Capture the cell that displays the provided text and extract its (x, y) central coordinate. 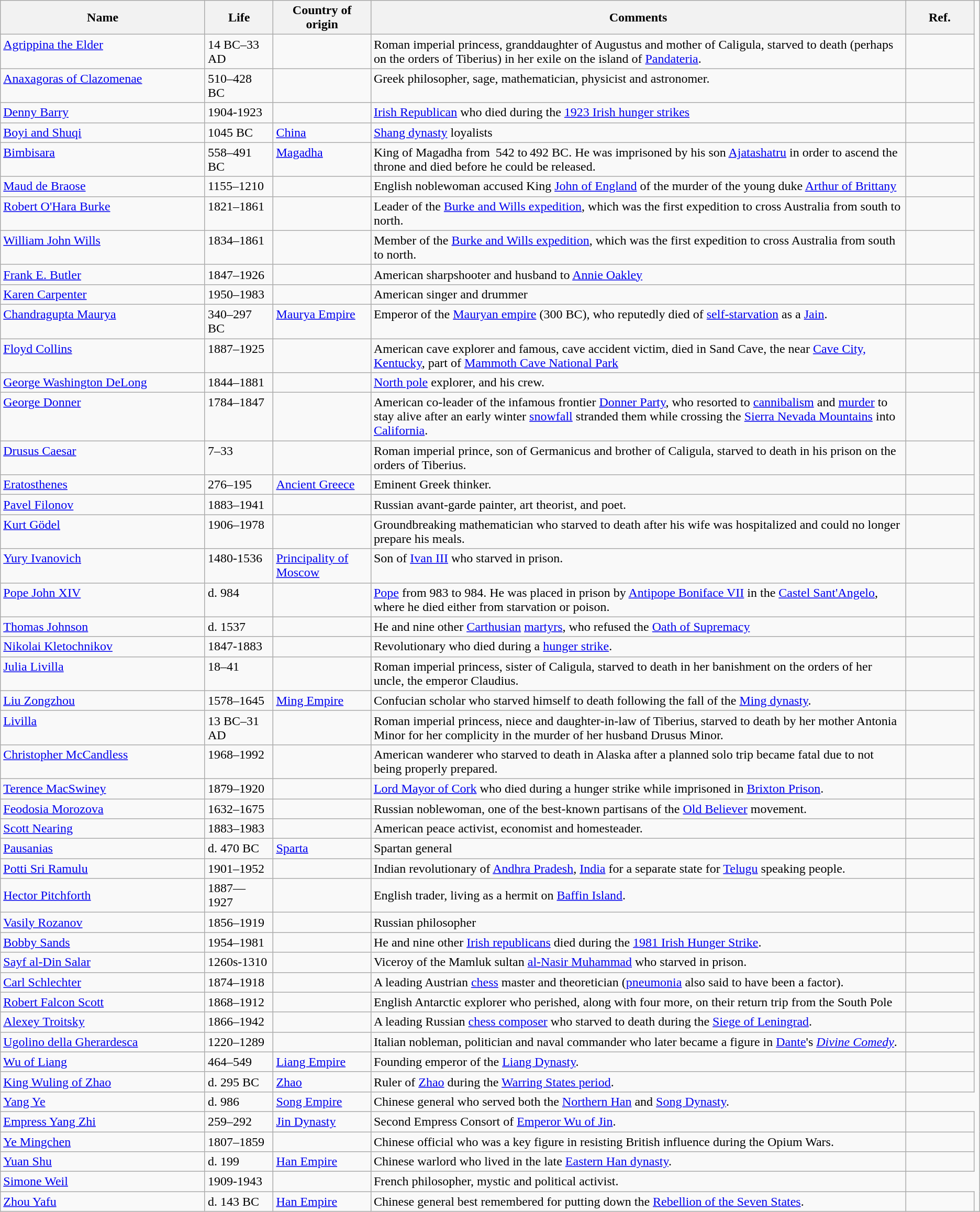
English noblewoman accused King John of England of the murder of the young duke Arthur of Brittany (638, 186)
14 BC–33 AD (239, 51)
Bobby Sands (103, 942)
Anaxagoras of Clazomenae (103, 86)
French philosopher, mystic and political activist. (638, 1182)
China (322, 132)
1220–1289 (239, 1042)
1847-1883 (239, 647)
Son of Ivan III who starved in prison. (638, 565)
American sharpshooter and husband to Annie Oakley (638, 274)
Revolutionary who died during a hunger strike. (638, 647)
1906–1978 (239, 532)
Chinese official who was a key figure in resisting British influence during the Opium Wars. (638, 1142)
Founding emperor of the Liang Dynasty. (638, 1062)
Liu Zongzhou (103, 700)
1632–1675 (239, 809)
Groundbreaking mathematician who starved to death after his wife was hospitalized and could no longer prepare his meals. (638, 532)
Simone Weil (103, 1182)
Denny Barry (103, 113)
d. 199 (239, 1162)
Emperor of the Mauryan empire (300 BC), who reputedly died of self-starvation as a Jain. (638, 321)
Robert Falcon Scott (103, 1002)
Eratosthenes (103, 485)
d. 986 (239, 1102)
Eminent Greek thinker. (638, 485)
Thomas Johnson (103, 627)
Julia Livilla (103, 673)
Terence MacSwiney (103, 788)
Yury Ivanovich (103, 565)
Ye Mingchen (103, 1142)
Boyi and Shuqi (103, 132)
Ruler of Zhao during the Warring States period. (638, 1082)
Maurya Empire (322, 321)
Confucian scholar who starved himself to death following the fall of the Ming dynasty. (638, 700)
1844–1881 (239, 383)
He and nine other Carthusian martyrs, who refused the Oath of Supremacy (638, 627)
1480-1536 (239, 565)
1045 BC (239, 132)
1834–1861 (239, 247)
Russian philosopher (638, 922)
Pope from 983 to 984. He was placed in prison by Antipope Boniface VII in the Castel Sant'Angelo, where he died either from starvation or poison. (638, 600)
Floyd Collins (103, 355)
Wu of Liang (103, 1062)
Frank E. Butler (103, 274)
Bimbisara (103, 159)
1883–1983 (239, 829)
Russian noblewoman, one of the best-known partisans of the Old Believer movement. (638, 809)
English trader, living as a hermit on Baffin Island. (638, 895)
Indian revolutionary of Andhra Pradesh, India for a separate state for Telugu speaking people. (638, 869)
1904-1923 (239, 113)
7–33 (239, 458)
Potti Sri Ramulu (103, 869)
American cave explorer and famous, cave accident victim, died in Sand Cave, the near Cave City, Kentucky, part of Mammoth Cave National Park (638, 355)
He and nine other Irish republicans died during the 1981 Irish Hunger Strike. (638, 942)
George Donner (103, 417)
Magadha (322, 159)
William John Wills (103, 247)
18–41 (239, 673)
276–195 (239, 485)
d. 295 BC (239, 1082)
Carl Schlechter (103, 982)
Karen Carpenter (103, 294)
1883–1941 (239, 505)
Song Empire (322, 1102)
Chandragupta Maurya (103, 321)
A leading Austrian chess master and theoretician (pneumonia also said to have been a factor). (638, 982)
d. 143 BC (239, 1202)
Yuan Shu (103, 1162)
Agrippina the Elder (103, 51)
Irish Republican who died during the 1923 Irish hunger strikes (638, 113)
Zhou Yafu (103, 1202)
1155–1210 (239, 186)
A leading Russian chess composer who starved to death during the Siege of Leningrad. (638, 1022)
1578–1645 (239, 700)
13 BC–31 AD (239, 728)
d. 984 (239, 600)
Sparta (322, 849)
d. 470 BC (239, 849)
558–491 BC (239, 159)
1887—1927 (239, 895)
259–292 (239, 1121)
Greek philosopher, sage, mathematician, physicist and astronomer. (638, 86)
Hector Pitchforth (103, 895)
Viceroy of the Mamluk sultan al-Nasir Muhammad who starved in prison. (638, 962)
1260s-1310 (239, 962)
1856–1919 (239, 922)
North pole explorer, and his crew. (638, 383)
Empress Yang Zhi (103, 1121)
Nikolai Kletochnikov (103, 647)
Scott Nearing (103, 829)
Livilla (103, 728)
Italian nobleman, politician and naval commander who later became a figure in Dante's Divine Comedy. (638, 1042)
1847–1926 (239, 274)
Liang Empire (322, 1062)
1968–1992 (239, 761)
Chinese warlord who lived in the late Eastern Han dynasty. (638, 1162)
Ugolino della Gherardesca (103, 1042)
Name (103, 18)
American peace activist, economist and homesteader. (638, 829)
1821–1861 (239, 214)
464–549 (239, 1062)
Robert O'Hara Burke (103, 214)
1784–1847 (239, 417)
Maud de Braose (103, 186)
Country of origin (322, 18)
Christopher McCandless (103, 761)
Russian avant-garde painter, art theorist, and poet. (638, 505)
King of Magadha from 542 to 492 BC. He was imprisoned by his son Ajatashatru in order to ascend the throne and died before he could be released. (638, 159)
King Wuling of Zhao (103, 1082)
Zhao (322, 1082)
1909-1943 (239, 1182)
510–428 BC (239, 86)
Leader of the Burke and Wills expedition, which was the first expedition to cross Australia from south to north. (638, 214)
1807–1859 (239, 1142)
1879–1920 (239, 788)
Lord Mayor of Cork who died during a hunger strike while imprisoned in Brixton Prison. (638, 788)
American wanderer who starved to death in Alaska after a planned solo trip became fatal due to not being properly prepared. (638, 761)
Second Empress Consort of Emperor Wu of Jin. (638, 1121)
Ancient Greece (322, 485)
Pavel Filonov (103, 505)
1887–1925 (239, 355)
1874–1918 (239, 982)
Principality of Moscow (322, 565)
Chinese general who served both the Northern Han and Song Dynasty. (638, 1102)
Spartan general (638, 849)
Feodosia Morozova (103, 809)
English Antarctic explorer who perished, along with four more, on their return trip from the South Pole (638, 1002)
Comments (638, 18)
Pope John XIV (103, 600)
Ming Empire (322, 700)
Roman imperial princess, sister of Caligula, starved to death in her banishment on the orders of her uncle, the emperor Claudius. (638, 673)
Jin Dynasty (322, 1121)
1868–1912 (239, 1002)
1866–1942 (239, 1022)
Drusus Caesar (103, 458)
Member of the Burke and Wills expedition, which was the first expedition to cross Australia from south to north. (638, 247)
340–297 BC (239, 321)
Shang dynasty loyalists (638, 132)
American singer and drummer (638, 294)
Vasily Rozanov (103, 922)
Kurt Gödel (103, 532)
1954–1981 (239, 942)
Ref. (940, 18)
George Washington DeLong (103, 383)
Roman imperial prince, son of Germanicus and brother of Caligula, starved to death in his prison on the orders of Tiberius. (638, 458)
1901–1952 (239, 869)
Life (239, 18)
Alexey Troitsky (103, 1022)
d. 1537 (239, 627)
Chinese general best remembered for putting down the Rebellion of the Seven States. (638, 1202)
1950–1983 (239, 294)
Pausanias (103, 849)
Yang Ye (103, 1102)
Sayf al-Din Salar (103, 962)
